Return the [X, Y] coordinate for the center point of the cell that contains the specified text.  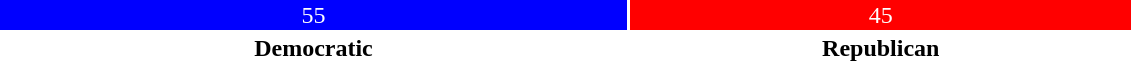
55 [314, 15]
